Detect which cell encompasses the target text, then output its (x, y) center coordinate. 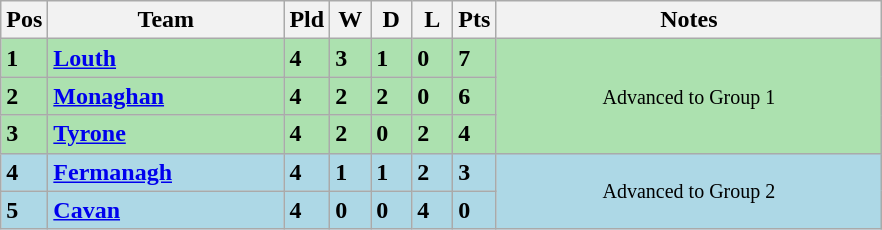
Cavan (166, 210)
D (392, 20)
6 (474, 96)
Pld (307, 20)
Pts (474, 20)
Monaghan (166, 96)
Advanced to Group 1 (689, 96)
Pos (24, 20)
5 (24, 210)
Notes (689, 20)
Team (166, 20)
Tyrone (166, 134)
Advanced to Group 2 (689, 191)
W (350, 20)
Louth (166, 58)
L (432, 20)
7 (474, 58)
Fermanagh (166, 172)
